Search for the cell housing the specified text and yield its [x, y] center coordinate. 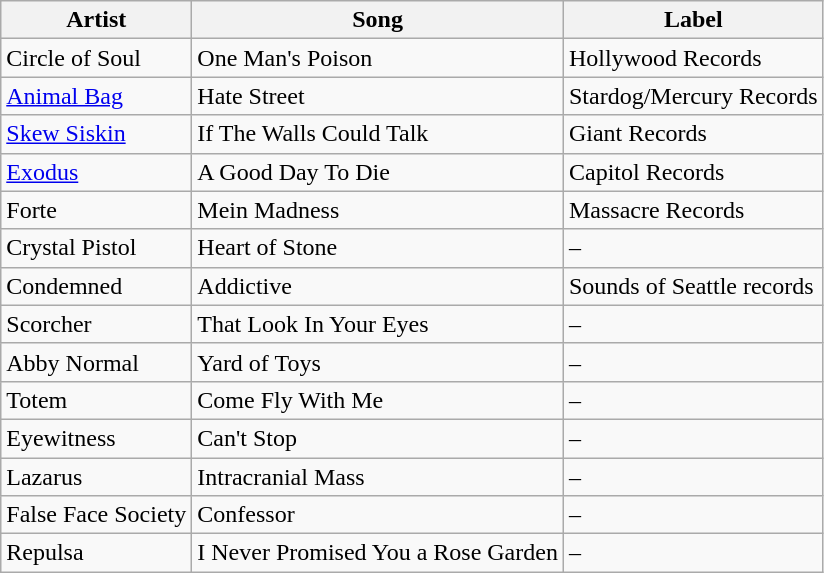
I Never Promised You a Rose Garden [378, 553]
Label [693, 20]
Lazarus [96, 477]
Totem [96, 400]
Sounds of Seattle records [693, 286]
Scorcher [96, 324]
Animal Bag [96, 96]
Giant Records [693, 134]
Hate Street [378, 96]
Exodus [96, 172]
Condemned [96, 286]
Mein Madness [378, 210]
Confessor [378, 515]
Eyewitness [96, 438]
Skew Siskin [96, 134]
Come Fly With Me [378, 400]
Hollywood Records [693, 58]
Intracranial Mass [378, 477]
Artist [96, 20]
Addictive [378, 286]
Song [378, 20]
Crystal Pistol [96, 248]
Circle of Soul [96, 58]
Abby Normal [96, 362]
One Man's Poison [378, 58]
Massacre Records [693, 210]
Can't Stop [378, 438]
A Good Day To Die [378, 172]
False Face Society [96, 515]
Forte [96, 210]
That Look In Your Eyes [378, 324]
Capitol Records [693, 172]
If The Walls Could Talk [378, 134]
Stardog/Mercury Records [693, 96]
Yard of Toys [378, 362]
Heart of Stone [378, 248]
Repulsa [96, 553]
